Find where the given text appears and provide that cell's center as (x, y) coordinate. 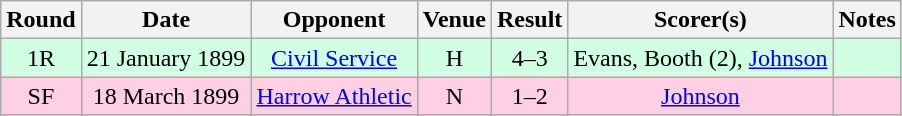
Notes (867, 20)
Johnson (700, 96)
Opponent (334, 20)
21 January 1899 (166, 58)
Civil Service (334, 58)
Evans, Booth (2), Johnson (700, 58)
Result (529, 20)
18 March 1899 (166, 96)
Date (166, 20)
1–2 (529, 96)
Scorer(s) (700, 20)
N (454, 96)
Harrow Athletic (334, 96)
4–3 (529, 58)
1R (41, 58)
SF (41, 96)
Round (41, 20)
H (454, 58)
Venue (454, 20)
